Scan for the cell matching the given text and deliver its [X, Y] coordinate at center. 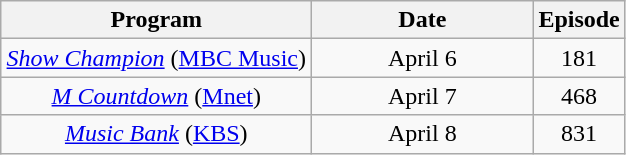
Program [156, 20]
Episode [579, 20]
Music Bank (KBS) [156, 134]
831 [579, 134]
Date [422, 20]
April 8 [422, 134]
M Countdown (Mnet) [156, 96]
April 7 [422, 96]
Show Champion (MBC Music) [156, 58]
181 [579, 58]
April 6 [422, 58]
468 [579, 96]
